Capture the cell that displays the provided text and extract its (X, Y) central coordinate. 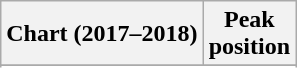
Chart (2017–2018) (102, 34)
Peakposition (249, 34)
